Detect which cell encompasses the target text, then output its (X, Y) center coordinate. 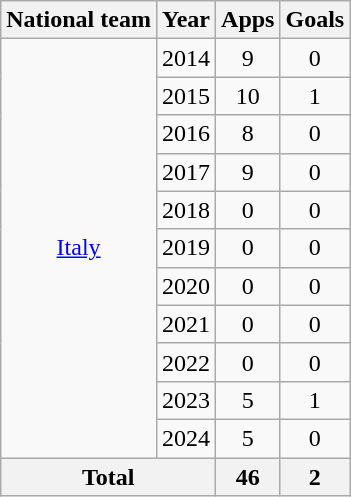
2019 (186, 248)
2023 (186, 400)
2021 (186, 324)
2 (315, 477)
2015 (186, 96)
Goals (315, 20)
Total (108, 477)
2022 (186, 362)
2014 (186, 58)
Italy (79, 248)
Year (186, 20)
2024 (186, 438)
2016 (186, 134)
10 (248, 96)
2018 (186, 210)
2017 (186, 172)
46 (248, 477)
National team (79, 20)
8 (248, 134)
Apps (248, 20)
2020 (186, 286)
